Scan for the cell matching the given text and deliver its [X, Y] coordinate at center. 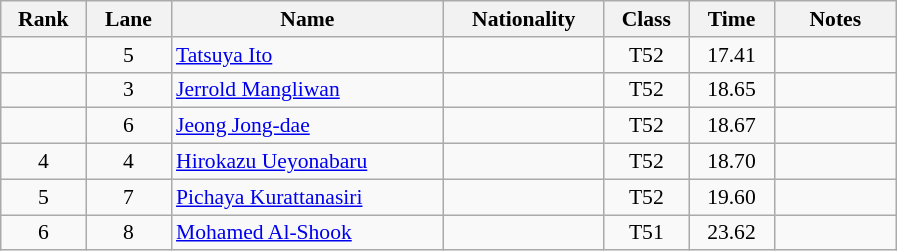
Mohamed Al-Shook [308, 233]
17.41 [732, 55]
Nationality [524, 19]
Notes [836, 19]
23.62 [732, 233]
18.65 [732, 90]
Hirokazu Ueyonabaru [308, 162]
8 [128, 233]
Lane [128, 19]
19.60 [732, 197]
T51 [646, 233]
Pichaya Kurattanasiri [308, 197]
18.70 [732, 162]
Jerrold Mangliwan [308, 90]
18.67 [732, 126]
Jeong Jong-dae [308, 126]
3 [128, 90]
Tatsuya Ito [308, 55]
Name [308, 19]
Class [646, 19]
Time [732, 19]
Rank [44, 19]
7 [128, 197]
